Search for the cell housing the specified text and yield its (X, Y) center coordinate. 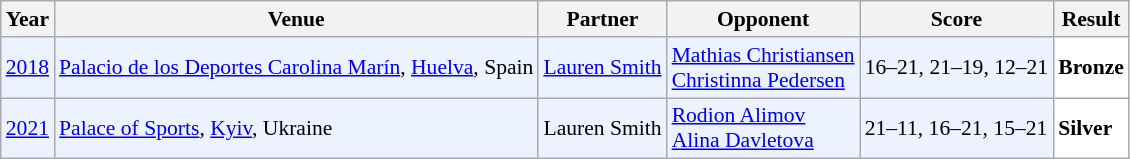
16–21, 21–19, 12–21 (957, 68)
Partner (602, 19)
Palace of Sports, Kyiv, Ukraine (296, 128)
2018 (28, 68)
Rodion Alimov Alina Davletova (764, 128)
Opponent (764, 19)
Score (957, 19)
Mathias Christiansen Christinna Pedersen (764, 68)
Palacio de los Deportes Carolina Marín, Huelva, Spain (296, 68)
21–11, 16–21, 15–21 (957, 128)
2021 (28, 128)
Venue (296, 19)
Bronze (1091, 68)
Result (1091, 19)
Year (28, 19)
Silver (1091, 128)
